Scan for the cell matching the given text and deliver its [x, y] coordinate at center. 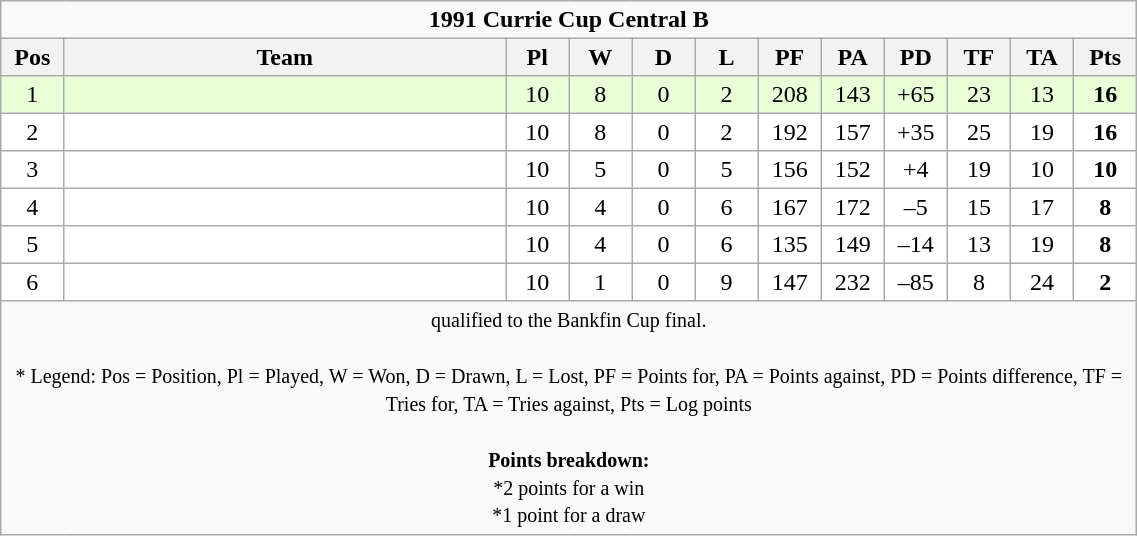
15 [978, 206]
149 [852, 244]
135 [790, 244]
W [600, 56]
167 [790, 206]
156 [790, 170]
TA [1042, 56]
PF [790, 56]
9 [726, 282]
+35 [916, 132]
192 [790, 132]
147 [790, 282]
–5 [916, 206]
1991 Currie Cup Central B [569, 20]
Team [285, 56]
25 [978, 132]
Pts [1106, 56]
3 [32, 170]
–85 [916, 282]
PD [916, 56]
TF [978, 56]
PA [852, 56]
24 [1042, 282]
208 [790, 94]
+65 [916, 94]
232 [852, 282]
143 [852, 94]
17 [1042, 206]
Pos [32, 56]
D [664, 56]
+4 [916, 170]
L [726, 56]
152 [852, 170]
–14 [916, 244]
Pl [538, 56]
157 [852, 132]
172 [852, 206]
23 [978, 94]
